Find where the given text appears and provide that cell's center as (x, y) coordinate. 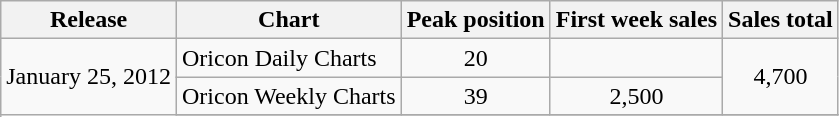
Oricon Daily Charts (288, 58)
Oricon Weekly Charts (288, 96)
January 25, 2012 (89, 77)
20 (476, 58)
39 (476, 96)
4,700 (781, 77)
Chart (288, 20)
Peak position (476, 20)
Release (89, 20)
2,500 (636, 96)
Sales total (781, 20)
First week sales (636, 20)
